Pinpoint the cell where the given text exists, returning its [x, y] midpoint coordinate. 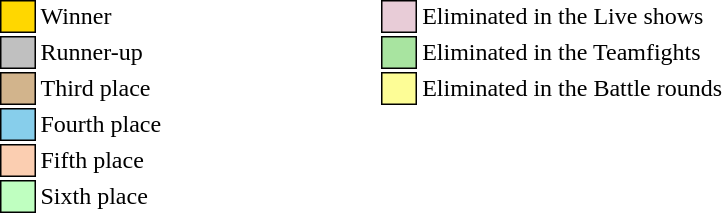
Third place [101, 88]
Runner-up [101, 52]
Sixth place [101, 196]
Fifth place [101, 160]
Winner [101, 16]
Fourth place [101, 124]
